Pinpoint the cell where the given text exists, returning its [X, Y] midpoint coordinate. 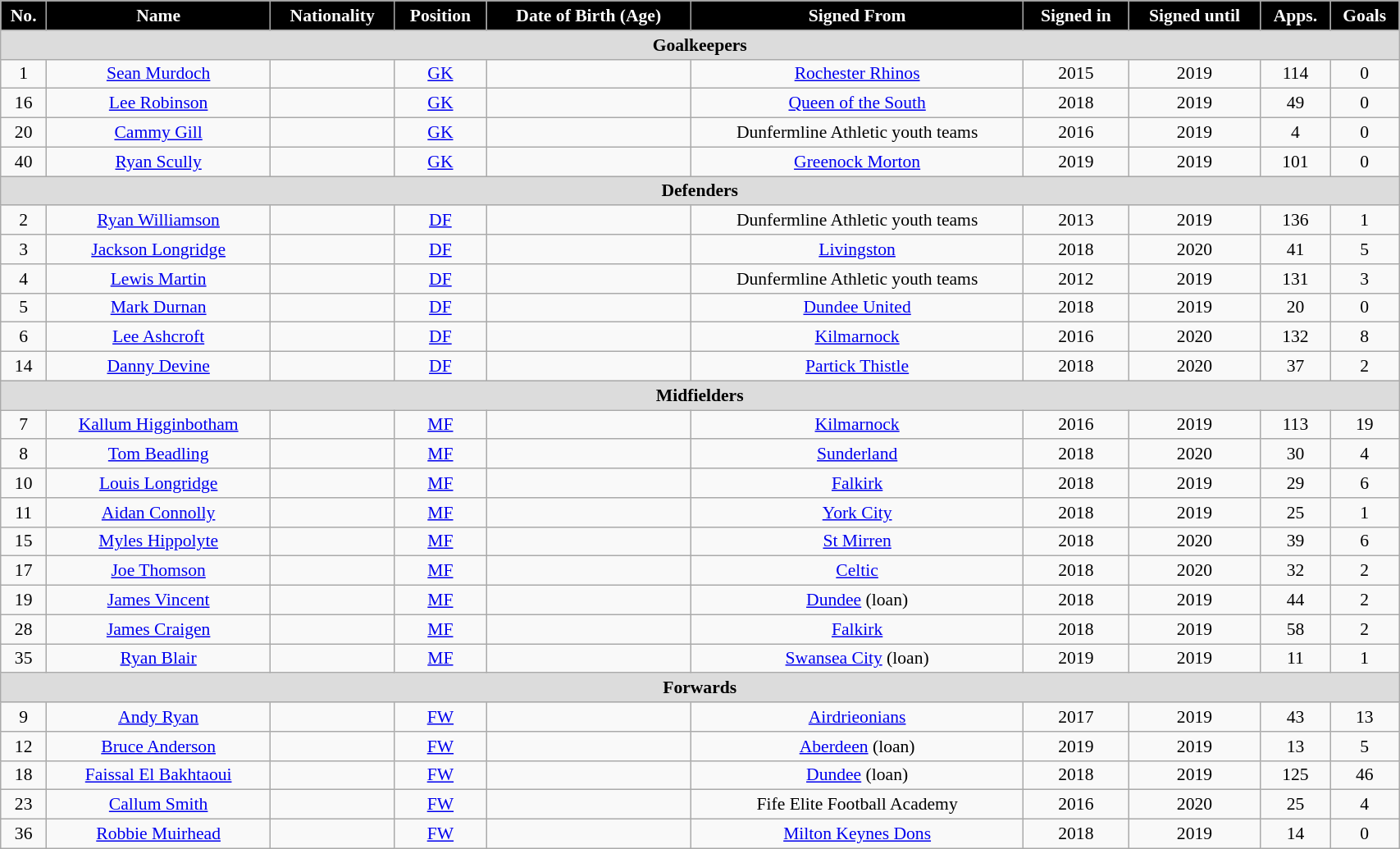
7 [24, 425]
101 [1296, 162]
Dundee United [857, 308]
Ryan Scully [159, 162]
Swansea City (loan) [857, 659]
Sunderland [857, 454]
Name [159, 16]
2013 [1076, 221]
Jackson Longridge [159, 249]
Bruce Anderson [159, 746]
131 [1296, 279]
28 [24, 629]
James Craigen [159, 629]
Robbie Muirhead [159, 834]
35 [24, 659]
Tom Beadling [159, 454]
Lee Ashcroft [159, 337]
113 [1296, 425]
9 [24, 717]
Andy Ryan [159, 717]
18 [24, 775]
Queen of the South [857, 103]
114 [1296, 74]
Sean Murdoch [159, 74]
58 [1296, 629]
James Vincent [159, 600]
Mark Durnan [159, 308]
Forwards [700, 688]
Position [441, 16]
136 [1296, 221]
St Mirren [857, 541]
Faissal El Bakhtaoui [159, 775]
30 [1296, 454]
Midfielders [700, 395]
16 [24, 103]
29 [1296, 483]
Lewis Martin [159, 279]
37 [1296, 367]
Nationality [333, 16]
15 [24, 541]
36 [24, 834]
Goalkeepers [700, 45]
41 [1296, 249]
17 [24, 571]
Joe Thomson [159, 571]
Signed until [1194, 16]
Aidan Connolly [159, 513]
Date of Birth (Age) [589, 16]
2015 [1076, 74]
Milton Keynes Dons [857, 834]
39 [1296, 541]
125 [1296, 775]
Signed From [857, 16]
2017 [1076, 717]
43 [1296, 717]
44 [1296, 600]
23 [24, 805]
Rochester Rhinos [857, 74]
Fife Elite Football Academy [857, 805]
Ryan Williamson [159, 221]
Greenock Morton [857, 162]
32 [1296, 571]
Aberdeen (loan) [857, 746]
46 [1365, 775]
10 [24, 483]
Myles Hippolyte [159, 541]
Ryan Blair [159, 659]
No. [24, 16]
12 [24, 746]
Partick Thistle [857, 367]
Goals [1365, 16]
Lee Robinson [159, 103]
Danny Devine [159, 367]
40 [24, 162]
Defenders [700, 191]
Callum Smith [159, 805]
49 [1296, 103]
Signed in [1076, 16]
Louis Longridge [159, 483]
Celtic [857, 571]
Cammy Gill [159, 133]
Apps. [1296, 16]
York City [857, 513]
2012 [1076, 279]
132 [1296, 337]
Kallum Higginbotham [159, 425]
Airdrieonians [857, 717]
Livingston [857, 249]
